Pinpoint the cell where the given text exists, returning its (x, y) midpoint coordinate. 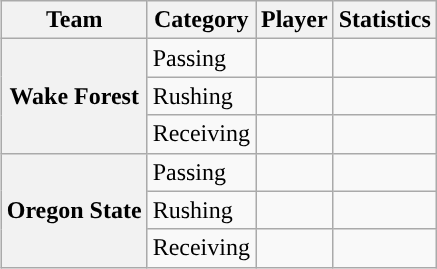
Category (201, 20)
Statistics (384, 20)
Oregon State (74, 210)
Team (74, 20)
Wake Forest (74, 96)
Player (295, 20)
